From the cell containing the given text, extract its center point as [x, y] coordinate. 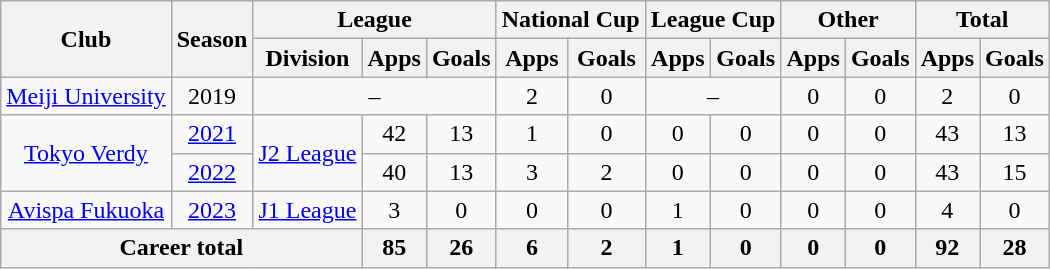
J1 League [308, 210]
League Cup [713, 20]
Club [86, 39]
2019 [212, 96]
National Cup [570, 20]
15 [1015, 172]
Avispa Fukuoka [86, 210]
85 [394, 248]
28 [1015, 248]
42 [394, 134]
Tokyo Verdy [86, 153]
92 [947, 248]
Career total [182, 248]
Season [212, 39]
4 [947, 210]
2022 [212, 172]
Meiji University [86, 96]
League [374, 20]
Division [308, 58]
6 [532, 248]
2023 [212, 210]
2021 [212, 134]
Total [982, 20]
J2 League [308, 153]
Other [848, 20]
40 [394, 172]
26 [461, 248]
